Return the (X, Y) coordinate for the center point of the cell that contains the specified text.  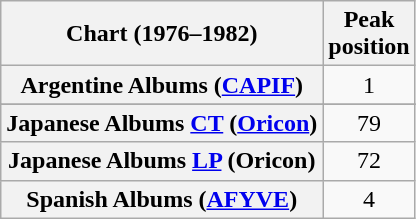
Argentine Albums (CAPIF) (162, 85)
Peakposition (369, 34)
72 (369, 161)
Chart (1976–1982) (162, 34)
4 (369, 199)
79 (369, 123)
Japanese Albums LP (Oricon) (162, 161)
1 (369, 85)
Japanese Albums CT (Oricon) (162, 123)
Spanish Albums (AFYVE) (162, 199)
